Return the [X, Y] coordinate for the center point of the cell that contains the specified text.  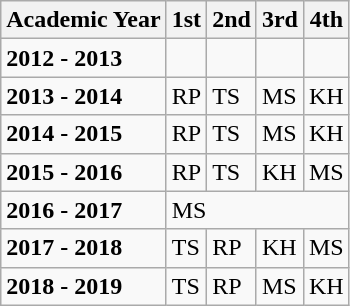
2016 - 2017 [84, 210]
2012 - 2013 [84, 58]
2014 - 2015 [84, 134]
3rd [280, 20]
Academic Year [84, 20]
2013 - 2014 [84, 96]
2015 - 2016 [84, 172]
2018 - 2019 [84, 286]
1st [186, 20]
2017 - 2018 [84, 248]
2nd [232, 20]
4th [326, 20]
